Find where the given text appears and provide that cell's center as (X, Y) coordinate. 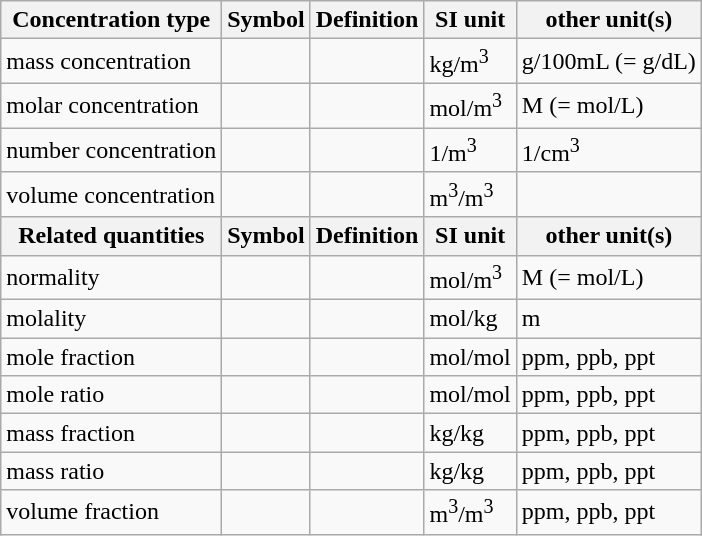
mole ratio (112, 395)
mole fraction (112, 357)
mass concentration (112, 62)
Related quantities (112, 236)
mol/kg (470, 319)
normality (112, 278)
mass fraction (112, 433)
1/cm3 (608, 150)
number concentration (112, 150)
volume fraction (112, 512)
molality (112, 319)
kg/m3 (470, 62)
Concentration type (112, 20)
g/100mL (= g/dL) (608, 62)
volume concentration (112, 194)
molar concentration (112, 106)
1/m3 (470, 150)
m (608, 319)
mass ratio (112, 471)
